Output the [X, Y] coordinate of the center of the cell containing the given text.  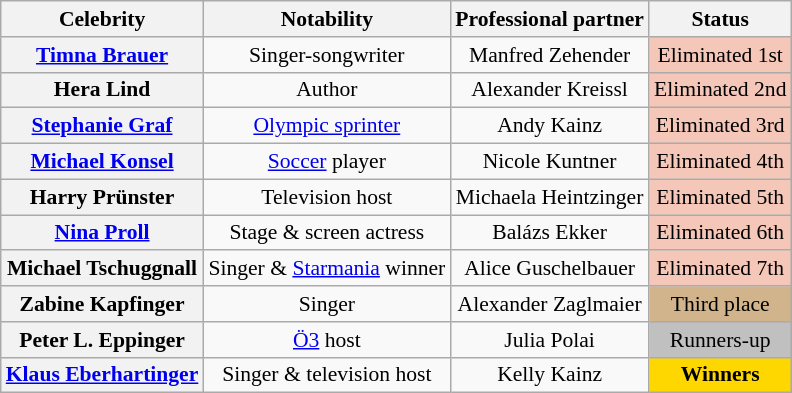
Stephanie Graf [102, 126]
Julia Polai [550, 340]
Michael Konsel [102, 162]
Runners-up [720, 340]
Professional partner [550, 19]
Ö3 host [326, 340]
Timna Brauer [102, 55]
Eliminated 3rd [720, 126]
Zabine Kapfinger [102, 304]
Alexander Kreissl [550, 90]
Olympic sprinter [326, 126]
Alexander Zaglmaier [550, 304]
Hera Lind [102, 90]
Eliminated 1st [720, 55]
Singer & television host [326, 375]
Eliminated 6th [720, 233]
Television host [326, 197]
Stage & screen actress [326, 233]
Celebrity [102, 19]
Singer [326, 304]
Author [326, 90]
Notability [326, 19]
Status [720, 19]
Nicole Kuntner [550, 162]
Singer & Starmania winner [326, 269]
Michael Tschuggnall [102, 269]
Winners [720, 375]
Harry Prünster [102, 197]
Eliminated 5th [720, 197]
Third place [720, 304]
Alice Guschelbauer [550, 269]
Andy Kainz [550, 126]
Nina Proll [102, 233]
Manfred Zehender [550, 55]
Klaus Eberhartinger [102, 375]
Singer-songwriter [326, 55]
Michaela Heintzinger [550, 197]
Eliminated 7th [720, 269]
Balázs Ekker [550, 233]
Eliminated 2nd [720, 90]
Eliminated 4th [720, 162]
Peter L. Eppinger [102, 340]
Soccer player [326, 162]
Kelly Kainz [550, 375]
